Detect which cell encompasses the target text, then output its (X, Y) center coordinate. 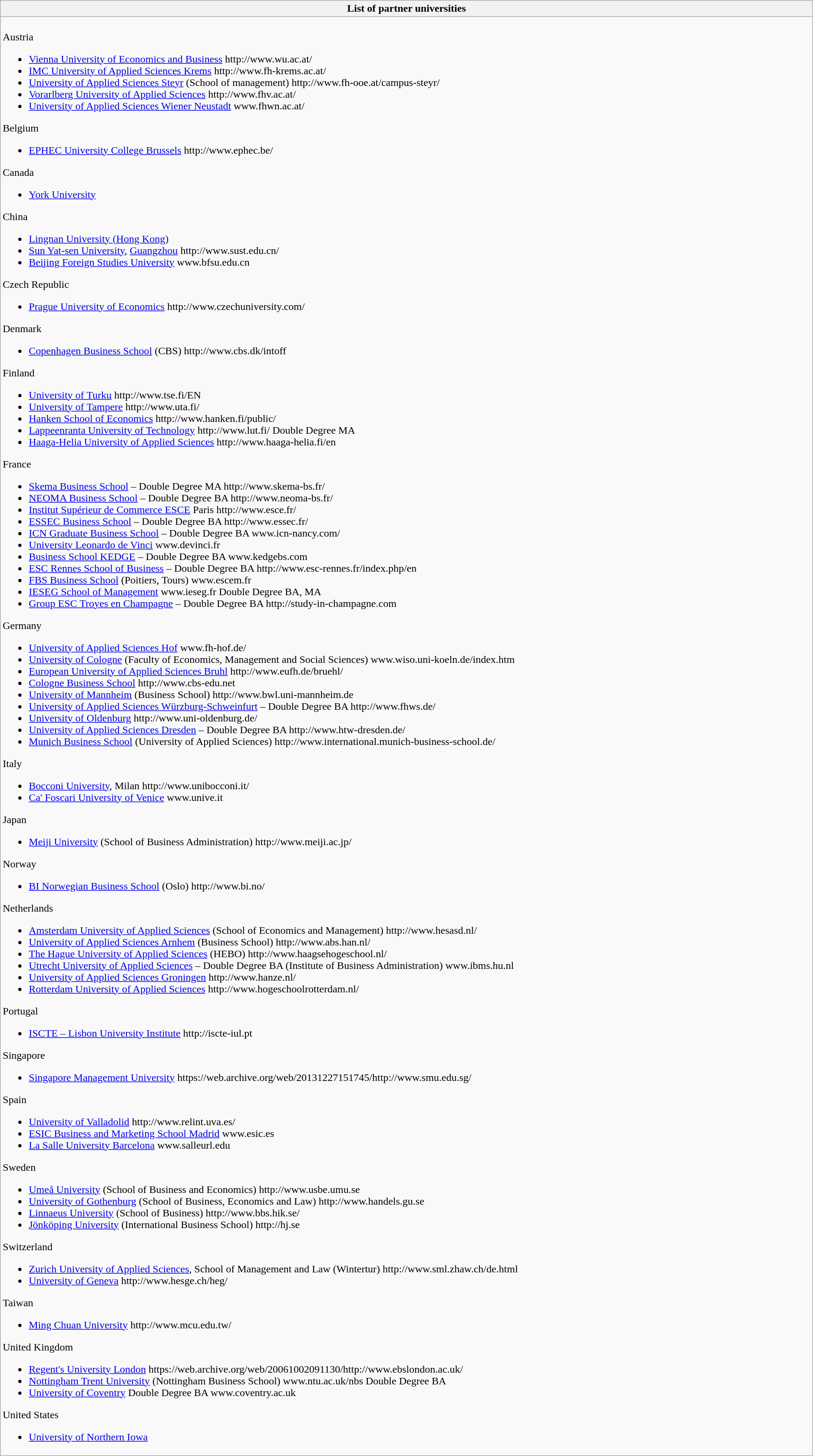
List of partner universities (406, 9)
